Find where the given text appears and provide that cell's center as (x, y) coordinate. 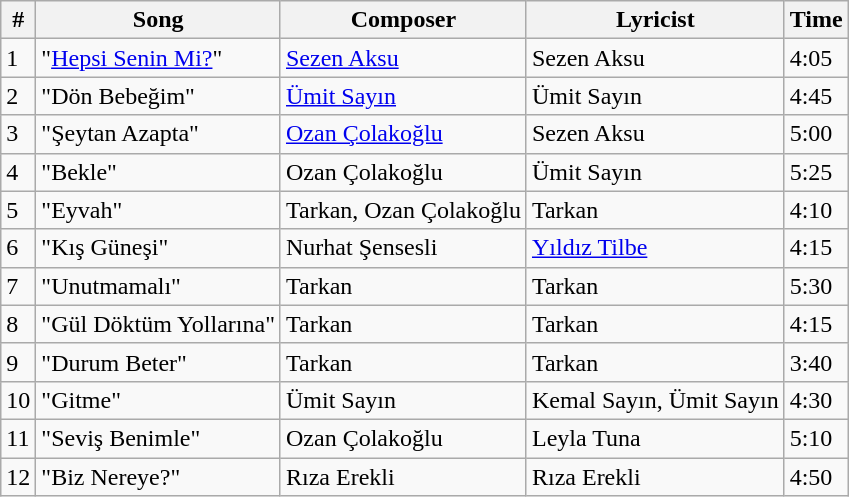
9 (18, 362)
3:40 (816, 362)
"Şeytan Azapta" (158, 134)
Lyricist (655, 20)
4:10 (816, 210)
"Unutmamalı" (158, 286)
"Kış Güneşi" (158, 248)
Composer (403, 20)
7 (18, 286)
Nurhat Şensesli (403, 248)
11 (18, 438)
4 (18, 172)
10 (18, 400)
5:10 (816, 438)
12 (18, 477)
4:05 (816, 58)
"Seviş Benimle" (158, 438)
Yıldız Tilbe (655, 248)
"Durum Beter" (158, 362)
5:30 (816, 286)
"Eyvah" (158, 210)
3 (18, 134)
"Hepsi Senin Mi?" (158, 58)
"Gül Döktüm Yollarına" (158, 324)
5 (18, 210)
"Gitme" (158, 400)
1 (18, 58)
4:50 (816, 477)
Tarkan, Ozan Çolakoğlu (403, 210)
"Biz Nereye?" (158, 477)
Time (816, 20)
5:00 (816, 134)
"Dön Bebeğim" (158, 96)
8 (18, 324)
4:30 (816, 400)
4:45 (816, 96)
Song (158, 20)
Kemal Sayın, Ümit Sayın (655, 400)
5:25 (816, 172)
Leyla Tuna (655, 438)
2 (18, 96)
6 (18, 248)
# (18, 20)
"Bekle" (158, 172)
